Identify which cell holds the provided text, then report its (X, Y) central coordinate. 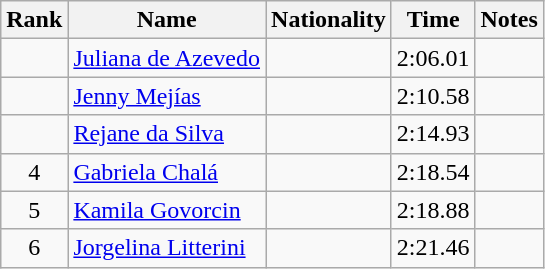
Nationality (329, 20)
Rejane da Silva (167, 134)
2:06.01 (433, 58)
Name (167, 20)
2:18.88 (433, 210)
Juliana de Azevedo (167, 58)
2:14.93 (433, 134)
6 (34, 248)
2:21.46 (433, 248)
Time (433, 20)
2:18.54 (433, 172)
Notes (509, 20)
Jorgelina Litterini (167, 248)
Jenny Mejías (167, 96)
4 (34, 172)
5 (34, 210)
Gabriela Chalá (167, 172)
Rank (34, 20)
Kamila Govorcin (167, 210)
2:10.58 (433, 96)
